Detect which cell encompasses the target text, then output its (X, Y) center coordinate. 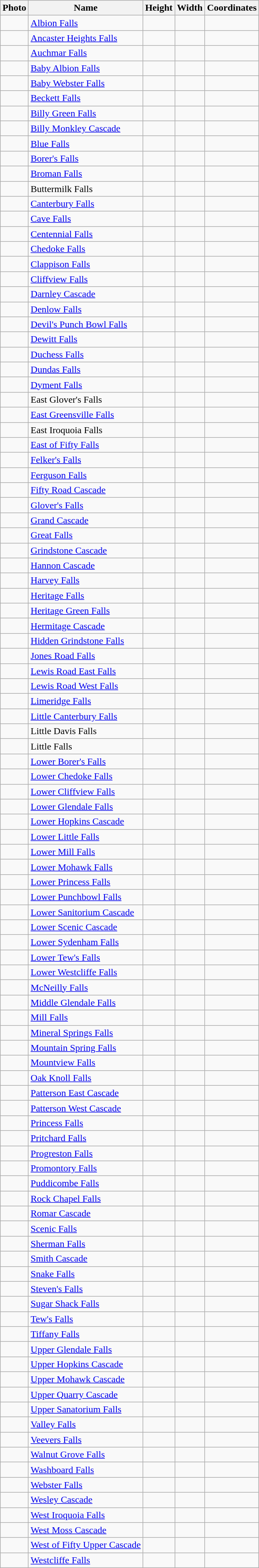
Rock Chapel Falls (86, 1199)
Canterbury Falls (86, 204)
West Moss Cascade (86, 1530)
Washboard Falls (86, 1470)
Fifty Road Cascade (86, 490)
Beckett Falls (86, 98)
Valley Falls (86, 1425)
East Glover's Falls (86, 400)
Blue Falls (86, 143)
Billy Green Falls (86, 113)
Hermitage Cascade (86, 626)
Hidden Grindstone Falls (86, 641)
Patterson West Cascade (86, 1108)
East Iroquoia Falls (86, 430)
Cave Falls (86, 219)
Upper Glendale Falls (86, 1349)
Dundas Falls (86, 369)
Coordinates (232, 8)
Pritchard Falls (86, 1138)
Lower Punchbowl Falls (86, 897)
Mountain Spring Falls (86, 1048)
Sherman Falls (86, 1244)
West Iroquoia Falls (86, 1515)
Princess Falls (86, 1123)
Oak Knoll Falls (86, 1078)
Upper Sanatorium Falls (86, 1410)
Width (190, 8)
Smith Cascade (86, 1259)
Little Falls (86, 746)
Lower Borer's Falls (86, 761)
Auchmar Falls (86, 53)
Darnley Cascade (86, 294)
Middle Glendale Falls (86, 1003)
Billy Monkley Cascade (86, 128)
Upper Quarry Cascade (86, 1394)
East Greensville Falls (86, 415)
Veevers Falls (86, 1440)
Harvey Falls (86, 580)
Cliffview Falls (86, 279)
Webster Falls (86, 1485)
Denlow Falls (86, 309)
Dewitt Falls (86, 339)
Promontory Falls (86, 1168)
Baby Webster Falls (86, 83)
Clappison Falls (86, 264)
Lower Sydenham Falls (86, 942)
Height (159, 8)
Duchess Falls (86, 354)
Heritage Green Falls (86, 611)
Tiffany Falls (86, 1334)
West of Fifty Upper Cascade (86, 1545)
Lewis Road East Falls (86, 671)
Borer's Falls (86, 158)
Upper Hopkins Cascade (86, 1364)
Great Falls (86, 535)
Scenic Falls (86, 1229)
Progreston Falls (86, 1153)
Tew's Falls (86, 1319)
Photo (14, 8)
Heritage Falls (86, 596)
Lower Sanitorium Cascade (86, 912)
Upper Mohawk Cascade (86, 1379)
McNeilly Falls (86, 988)
Lower Glendale Falls (86, 807)
Romar Cascade (86, 1214)
Lower Chedoke Falls (86, 776)
Limeridge Falls (86, 701)
Little Canterbury Falls (86, 716)
Ancaster Heights Falls (86, 38)
Westcliffe Falls (86, 1560)
Jones Road Falls (86, 656)
Mineral Springs Falls (86, 1033)
Lewis Road West Falls (86, 686)
Hannon Cascade (86, 565)
Baby Albion Falls (86, 68)
Chedoke Falls (86, 249)
Mountview Falls (86, 1063)
Lower Scenic Cascade (86, 927)
Albion Falls (86, 23)
Steven's Falls (86, 1289)
Lower Hopkins Cascade (86, 822)
Dyment Falls (86, 384)
Lower Mohawk Falls (86, 867)
Lower Tew's Falls (86, 957)
Snake Falls (86, 1274)
Buttermilk Falls (86, 189)
Ferguson Falls (86, 475)
Centennial Falls (86, 234)
Broman Falls (86, 173)
Glover's Falls (86, 505)
Little Davis Falls (86, 731)
Lower Little Falls (86, 837)
Sugar Shack Falls (86, 1304)
East of Fifty Falls (86, 445)
Patterson East Cascade (86, 1093)
Felker's Falls (86, 460)
Wesley Cascade (86, 1500)
Lower Mill Falls (86, 852)
Puddicombe Falls (86, 1184)
Grindstone Cascade (86, 550)
Lower Westcliffe Falls (86, 972)
Lower Princess Falls (86, 882)
Devil's Punch Bowl Falls (86, 324)
Lower Cliffview Falls (86, 792)
Mill Falls (86, 1018)
Name (86, 8)
Grand Cascade (86, 520)
Walnut Grove Falls (86, 1455)
